From the cell containing the given text, extract its center point as (x, y) coordinate. 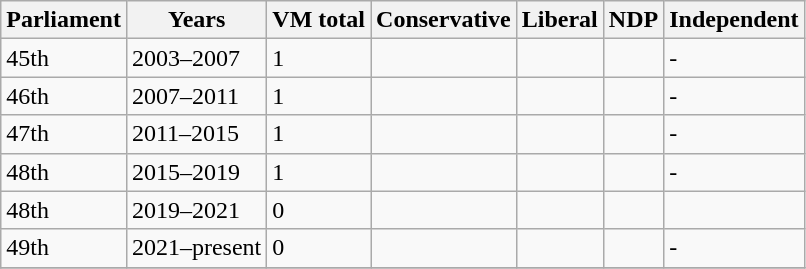
45th (64, 58)
47th (64, 134)
2019–2021 (196, 210)
Parliament (64, 20)
2011–2015 (196, 134)
VM total (319, 20)
2007–2011 (196, 96)
46th (64, 96)
2021–present (196, 248)
NDP (633, 20)
2003–2007 (196, 58)
49th (64, 248)
2015–2019 (196, 172)
Liberal (560, 20)
Conservative (444, 20)
Years (196, 20)
Independent (734, 20)
